Extract the [x, y] coordinate from the center of the cell holding the provided text.  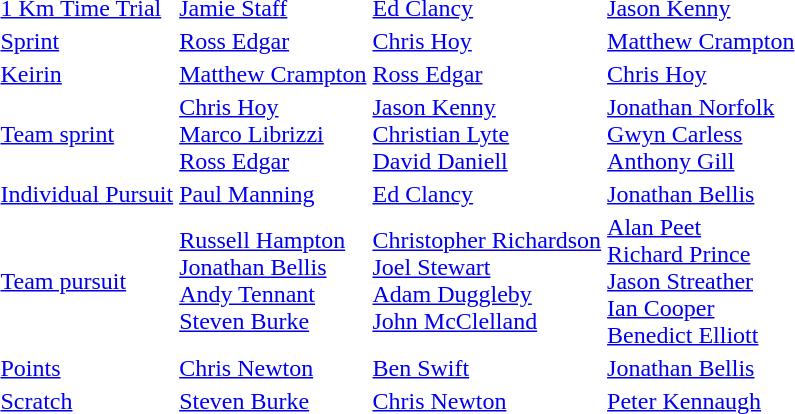
Ed Clancy [487, 194]
Christopher RichardsonJoel StewartAdam DugglebyJohn McClelland [487, 281]
Jason KennyChristian LyteDavid Daniell [487, 134]
Russell HamptonJonathan BellisAndy TennantSteven Burke [273, 281]
Paul Manning [273, 194]
Ben Swift [487, 368]
Chris Newton [273, 368]
Matthew Crampton [273, 74]
Chris Hoy [487, 41]
Chris HoyMarco LibrizziRoss Edgar [273, 134]
